Locate the cell with the specified text and output its [X, Y] center coordinate. 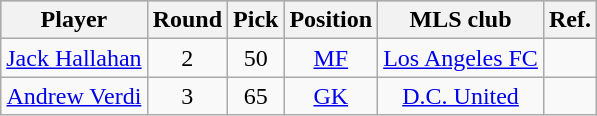
Jack Hallahan [74, 58]
Ref. [570, 20]
GK [331, 96]
D.C. United [461, 96]
Pick [256, 20]
Position [331, 20]
Andrew Verdi [74, 96]
50 [256, 58]
MLS club [461, 20]
MF [331, 58]
Round [187, 20]
Los Angeles FC [461, 58]
2 [187, 58]
65 [256, 96]
3 [187, 96]
Player [74, 20]
